Find where the given text appears and provide that cell's center as (x, y) coordinate. 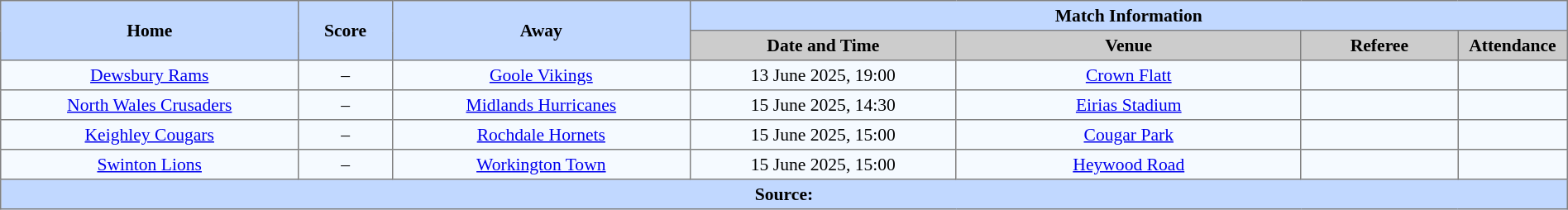
Heywood Road (1128, 165)
Source: (784, 194)
Cougar Park (1128, 135)
Away (541, 31)
North Wales Crusaders (150, 105)
Referee (1379, 45)
Dewsbury Rams (150, 75)
Eirias Stadium (1128, 105)
Home (150, 31)
13 June 2025, 19:00 (823, 75)
Match Information (1128, 16)
15 June 2025, 14:30 (823, 105)
Midlands Hurricanes (541, 105)
Venue (1128, 45)
Score (346, 31)
Workington Town (541, 165)
Date and Time (823, 45)
Goole Vikings (541, 75)
Crown Flatt (1128, 75)
Swinton Lions (150, 165)
Rochdale Hornets (541, 135)
Keighley Cougars (150, 135)
Attendance (1513, 45)
